Capture the cell that displays the provided text and extract its [X, Y] central coordinate. 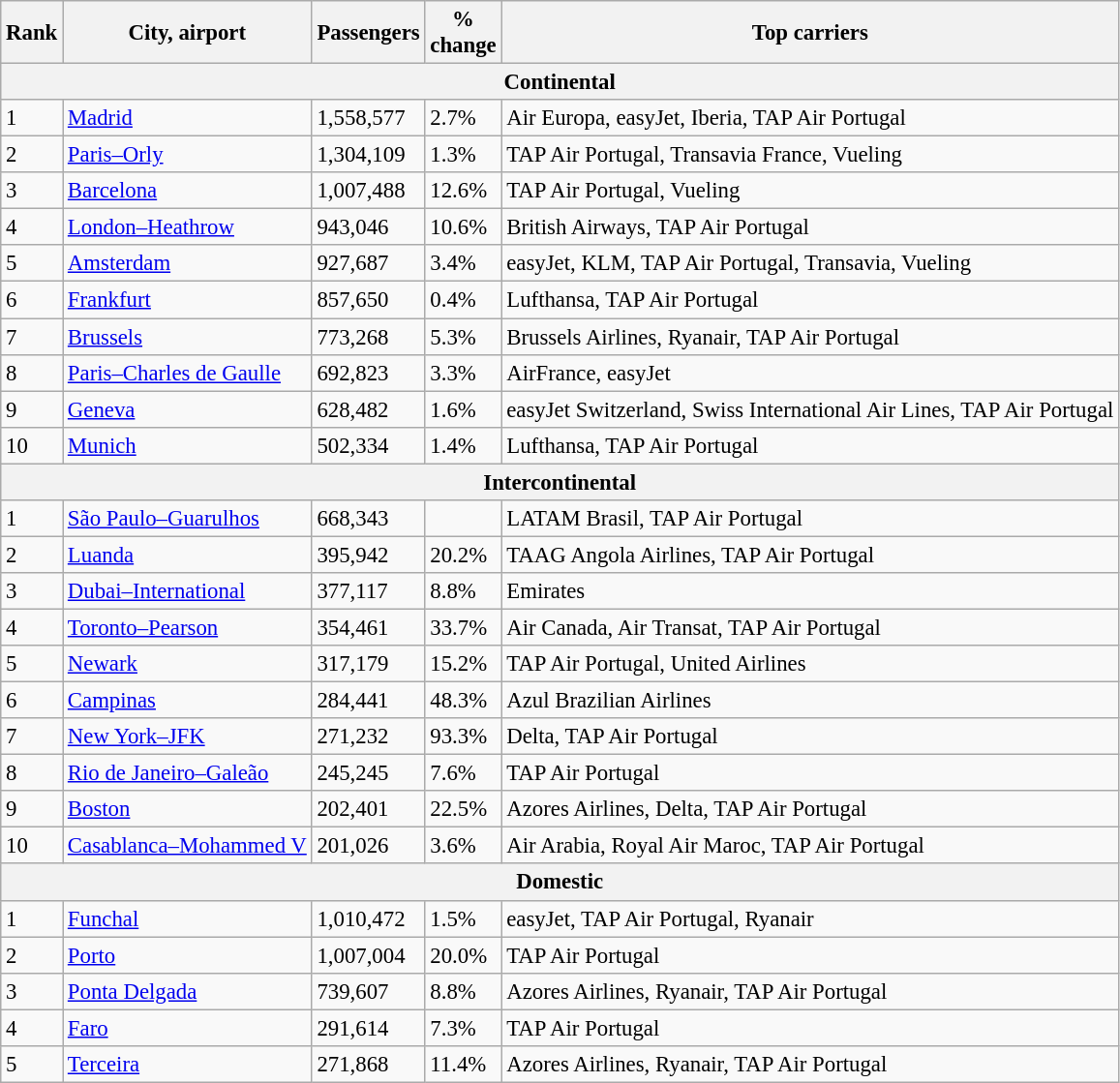
5.3% [463, 337]
easyJet, KLM, TAP Air Portugal, Transavia, Vueling [810, 264]
33.7% [463, 627]
739,607 [368, 991]
Funchal [188, 918]
3.4% [463, 264]
Faro [188, 1028]
291,614 [368, 1028]
1,007,004 [368, 955]
Brussels [188, 337]
3.3% [463, 373]
Delta, TAP Air Portugal [810, 737]
1,007,488 [368, 191]
City, airport [188, 33]
Boston [188, 809]
93.3% [463, 737]
20.2% [463, 555]
Air Canada, Air Transat, TAP Air Portugal [810, 627]
Top carriers [810, 33]
Geneva [188, 409]
Emirates [810, 591]
Domestic [560, 883]
927,687 [368, 264]
TAP Air Portugal, Transavia France, Vueling [810, 155]
271,232 [368, 737]
11.4% [463, 1065]
245,245 [368, 773]
202,401 [368, 809]
1.6% [463, 409]
354,461 [368, 627]
1,010,472 [368, 918]
20.0% [463, 955]
Amsterdam [188, 264]
Terceira [188, 1065]
628,482 [368, 409]
TAP Air Portugal, Vueling [810, 191]
1.3% [463, 155]
692,823 [368, 373]
Paris–Charles de Gaulle [188, 373]
TAP Air Portugal, United Airlines [810, 664]
377,117 [368, 591]
TAAG Angola Airlines, TAP Air Portugal [810, 555]
Casablanca–Mohammed V [188, 846]
668,343 [368, 519]
0.4% [463, 300]
Brussels Airlines, Ryanair, TAP Air Portugal [810, 337]
São Paulo–Guarulhos [188, 519]
Ponta Delgada [188, 991]
Toronto–Pearson [188, 627]
12.6% [463, 191]
22.5% [463, 809]
London–Heathrow [188, 227]
Campinas [188, 701]
773,268 [368, 337]
857,650 [368, 300]
10.6% [463, 227]
201,026 [368, 846]
LATAM Brasil, TAP Air Portugal [810, 519]
502,334 [368, 445]
Intercontinental [560, 482]
2.7% [463, 118]
Newark [188, 664]
395,942 [368, 555]
15.2% [463, 664]
Frankfurt [188, 300]
Air Europa, easyJet, Iberia, TAP Air Portugal [810, 118]
271,868 [368, 1065]
Madrid [188, 118]
Luanda [188, 555]
48.3% [463, 701]
7.6% [463, 773]
Air Arabia, Royal Air Maroc, TAP Air Portugal [810, 846]
Azul Brazilian Airlines [810, 701]
Continental [560, 82]
Paris–Orly [188, 155]
Munich [188, 445]
7.3% [463, 1028]
Rio de Janeiro–Galeão [188, 773]
1.5% [463, 918]
Azores Airlines, Delta, TAP Air Portugal [810, 809]
easyJet, TAP Air Portugal, Ryanair [810, 918]
284,441 [368, 701]
AirFrance, easyJet [810, 373]
Rank [32, 33]
3.6% [463, 846]
easyJet Switzerland, Swiss International Air Lines, TAP Air Portugal [810, 409]
British Airways, TAP Air Portugal [810, 227]
Dubai–International [188, 591]
1,304,109 [368, 155]
Passengers [368, 33]
New York–JFK [188, 737]
Porto [188, 955]
943,046 [368, 227]
317,179 [368, 664]
%change [463, 33]
1.4% [463, 445]
1,558,577 [368, 118]
Barcelona [188, 191]
